Return (x, y) of the center of cell containing provided text 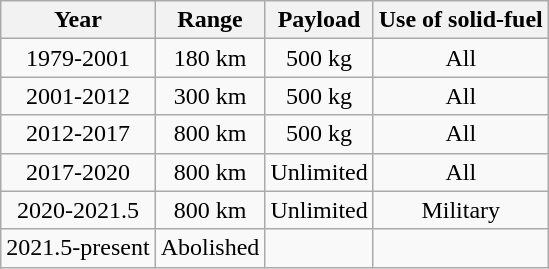
2001-2012 (78, 96)
Range (210, 20)
180 km (210, 58)
Abolished (210, 248)
1979-2001 (78, 58)
2017-2020 (78, 172)
2021.5-present (78, 248)
Year (78, 20)
2012-2017 (78, 134)
300 km (210, 96)
Military (460, 210)
Payload (319, 20)
2020-2021.5 (78, 210)
Use of solid-fuel (460, 20)
